Search for the cell housing the specified text and yield its [x, y] center coordinate. 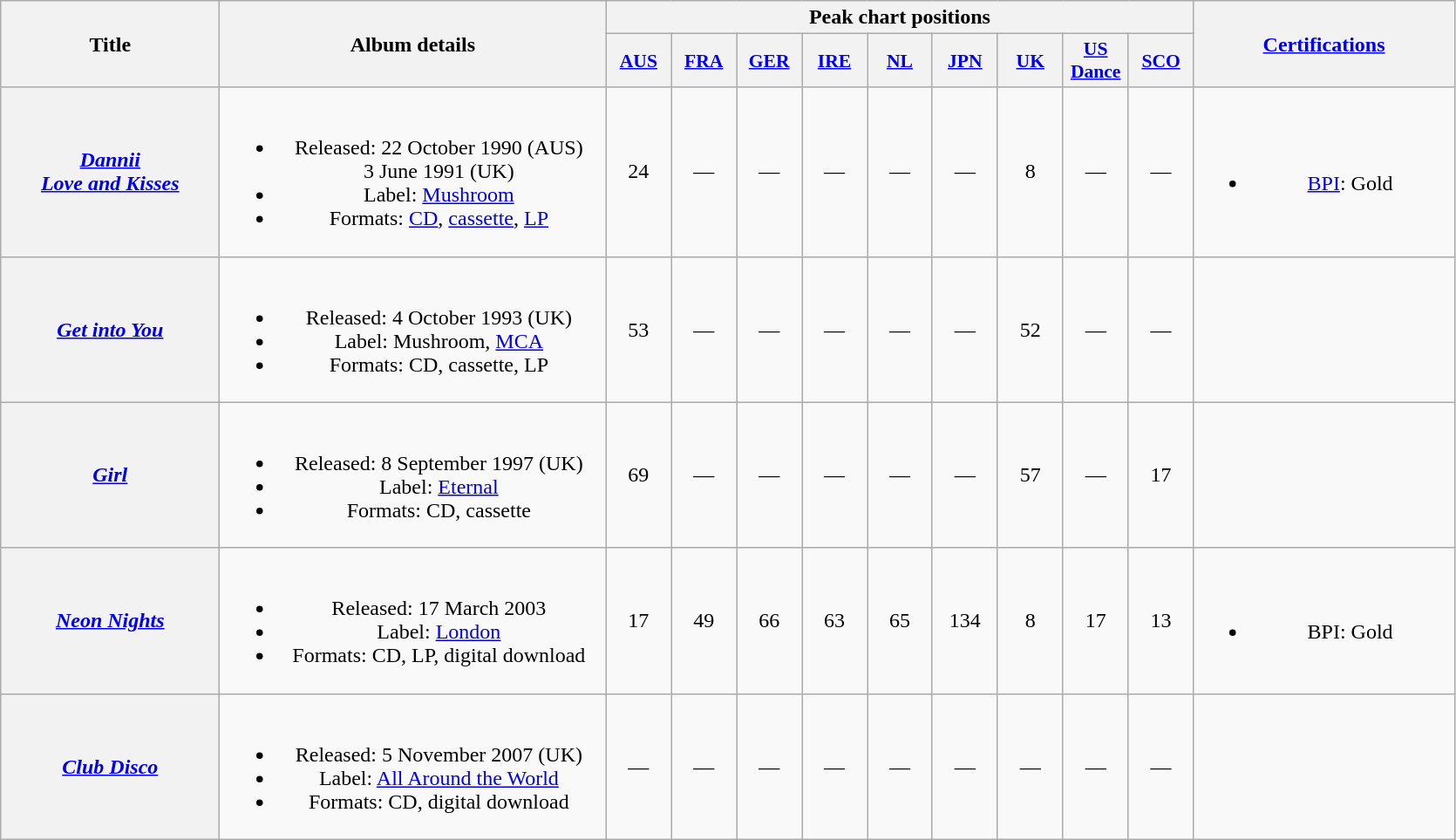
UK [1031, 61]
US Dance [1095, 61]
24 [638, 172]
Released: 8 September 1997 (UK)Label: EternalFormats: CD, cassette [413, 475]
GER [769, 61]
52 [1031, 330]
SCO [1161, 61]
134 [964, 621]
49 [704, 621]
Released: 22 October 1990 (AUS)3 June 1991 (UK)Label: MushroomFormats: CD, cassette, LP [413, 172]
Peak chart positions [900, 17]
57 [1031, 475]
53 [638, 330]
Club Disco [110, 766]
Released: 17 March 2003Label: LondonFormats: CD, LP, digital download [413, 621]
AUS [638, 61]
Released: 4 October 1993 (UK)Label: Mushroom, MCAFormats: CD, cassette, LP [413, 330]
63 [835, 621]
FRA [704, 61]
Get into You [110, 330]
DanniiLove and Kisses [110, 172]
Certifications [1323, 44]
Album details [413, 44]
66 [769, 621]
Title [110, 44]
69 [638, 475]
Girl [110, 475]
JPN [964, 61]
NL [900, 61]
13 [1161, 621]
IRE [835, 61]
Neon Nights [110, 621]
65 [900, 621]
Released: 5 November 2007 (UK)Label: All Around the WorldFormats: CD, digital download [413, 766]
